Pinpoint the cell where the given text exists, returning its (X, Y) midpoint coordinate. 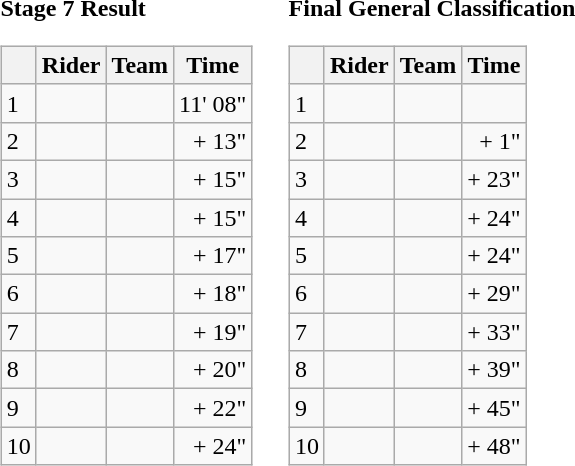
+ 17" (213, 256)
+ 18" (213, 294)
+ 45" (494, 408)
+ 48" (494, 446)
+ 29" (494, 294)
11' 08" (213, 103)
+ 1" (494, 141)
+ 39" (494, 370)
+ 22" (213, 408)
+ 33" (494, 332)
+ 19" (213, 332)
+ 23" (494, 179)
+ 20" (213, 370)
+ 13" (213, 141)
